Determine the [x, y] coordinate at the center of the cell enclosing the given text.  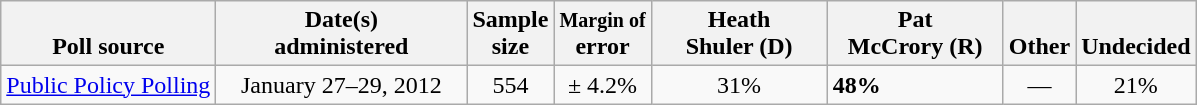
31% [739, 85]
Poll source [108, 34]
21% [1136, 85]
Samplesize [510, 34]
48% [915, 85]
Undecided [1136, 34]
554 [510, 85]
PatMcCrory (R) [915, 34]
± 4.2% [602, 85]
Date(s)administered [342, 34]
January 27–29, 2012 [342, 85]
Public Policy Polling [108, 85]
Other [1039, 34]
Margin oferror [602, 34]
HeathShuler (D) [739, 34]
— [1039, 85]
